For the text-containing cell, return its midpoint in (X, Y) coordinate format. 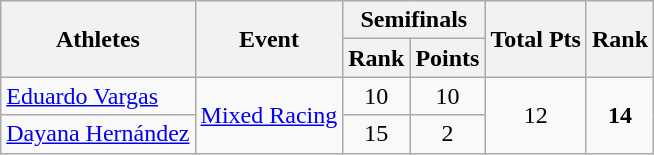
15 (376, 134)
Athletes (98, 39)
Points (448, 58)
Eduardo Vargas (98, 96)
Dayana Hernández (98, 134)
2 (448, 134)
Event (269, 39)
Mixed Racing (269, 115)
Total Pts (536, 39)
Semifinals (414, 20)
12 (536, 115)
14 (620, 115)
